Pinpoint the cell where the given text exists, returning its (x, y) midpoint coordinate. 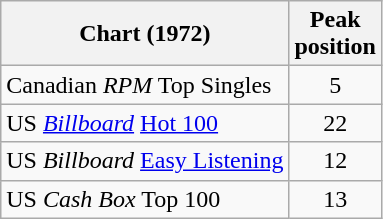
22 (335, 123)
5 (335, 85)
Chart (1972) (145, 34)
12 (335, 161)
US Billboard Hot 100 (145, 123)
Canadian RPM Top Singles (145, 85)
13 (335, 199)
US Billboard Easy Listening (145, 161)
US Cash Box Top 100 (145, 199)
Peakposition (335, 34)
